Scan for the cell matching the given text and deliver its (X, Y) coordinate at center. 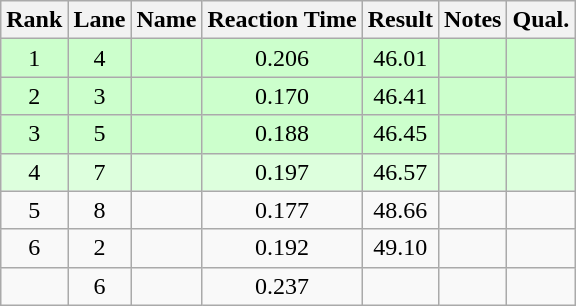
0.177 (282, 210)
Notes (473, 20)
48.66 (400, 210)
0.170 (282, 96)
46.57 (400, 172)
46.41 (400, 96)
Qual. (541, 20)
1 (34, 58)
Result (400, 20)
0.188 (282, 134)
46.45 (400, 134)
7 (100, 172)
0.206 (282, 58)
46.01 (400, 58)
8 (100, 210)
Reaction Time (282, 20)
49.10 (400, 248)
Lane (100, 20)
Rank (34, 20)
0.237 (282, 286)
Name (166, 20)
0.197 (282, 172)
0.192 (282, 248)
